Capture the cell that displays the provided text and extract its (X, Y) central coordinate. 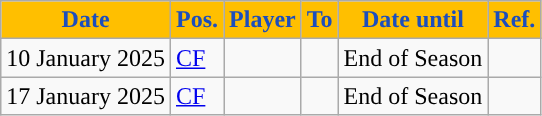
Pos. (196, 20)
To (320, 20)
Player (263, 20)
Date until (413, 20)
Ref. (514, 20)
Date (86, 20)
10 January 2025 (86, 58)
17 January 2025 (86, 96)
